Scan for the cell matching the given text and deliver its (X, Y) coordinate at center. 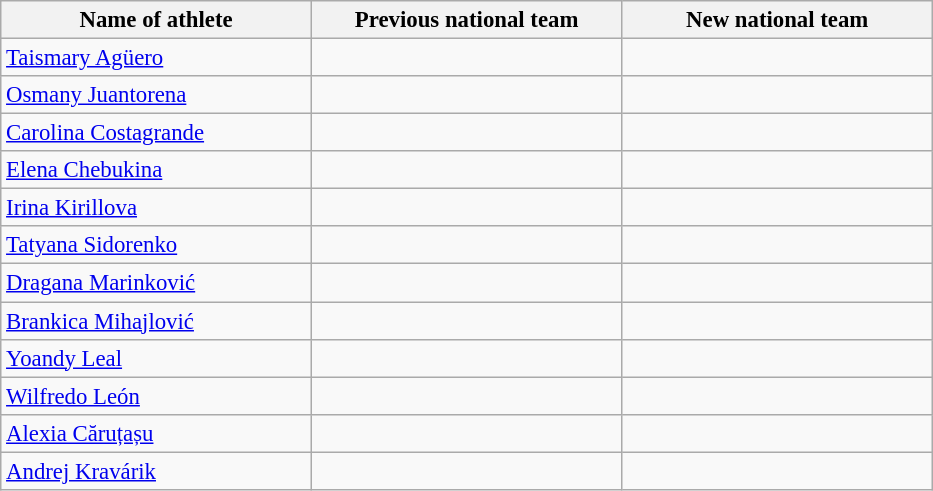
Andrej Kravárik (156, 471)
Wilfredo León (156, 396)
Yoandy Leal (156, 358)
Previous national team (466, 20)
Taismary Agüero (156, 58)
Tatyana Sidorenko (156, 245)
Alexia Căruțașu (156, 433)
Elena Chebukina (156, 170)
Dragana Marinković (156, 283)
Carolina Costagrande (156, 133)
Irina Kirillova (156, 208)
Name of athlete (156, 20)
Osmany Juantorena (156, 95)
Brankica Mihajlović (156, 321)
New national team (778, 20)
